Search for the cell housing the specified text and yield its [X, Y] center coordinate. 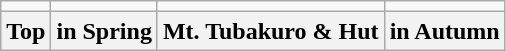
in Spring [104, 31]
Mt. Tubakuro & Hut [270, 31]
Top [26, 31]
in Autumn [444, 31]
